Locate the cell with the specified text and output its [X, Y] center coordinate. 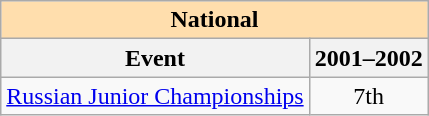
7th [368, 96]
National [214, 20]
2001–2002 [368, 58]
Event [155, 58]
Russian Junior Championships [155, 96]
